Scan for the cell matching the given text and deliver its [x, y] coordinate at center. 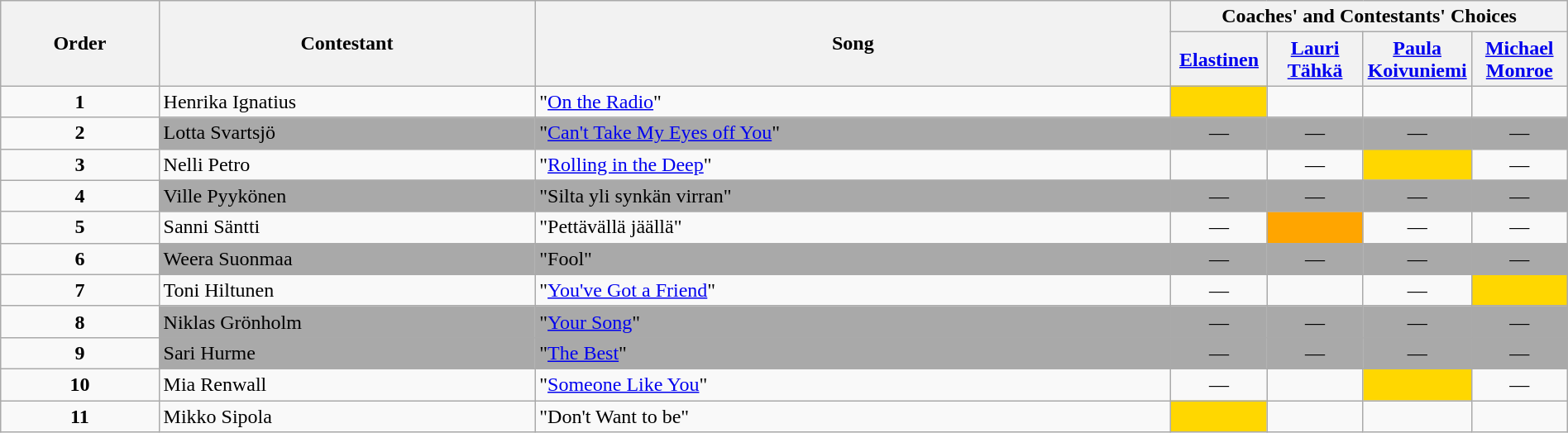
Weera Suonmaa [347, 259]
Order [79, 43]
Elastinen [1219, 59]
Contestant [347, 43]
Henrika Ignatius [347, 102]
3 [79, 164]
6 [79, 259]
Mia Renwall [347, 384]
Sanni Säntti [347, 227]
2 [79, 133]
Toni Hiltunen [347, 290]
"Can't Take My Eyes off You" [853, 133]
Coaches' and Contestants' Choices [1370, 17]
"You've Got a Friend" [853, 290]
Nelli Petro [347, 164]
8 [79, 321]
5 [79, 227]
Ville Pyykönen [347, 196]
"Silta yli synkän virran" [853, 196]
4 [79, 196]
Niklas Grönholm [347, 321]
"The Best" [853, 353]
7 [79, 290]
Lauri Tähkä [1315, 59]
1 [79, 102]
Sari Hurme [347, 353]
"Rolling in the Deep" [853, 164]
"Fool" [853, 259]
9 [79, 353]
"On the Radio" [853, 102]
"Don't Want to be" [853, 416]
Michael Monroe [1519, 59]
"Someone Like You" [853, 384]
Lotta Svartsjö [347, 133]
"Pettävällä jäällä" [853, 227]
10 [79, 384]
"Your Song" [853, 321]
11 [79, 416]
Paula Koivuniemi [1417, 59]
Song [853, 43]
Mikko Sipola [347, 416]
